Output the [x, y] coordinate of the center of the cell containing the given text.  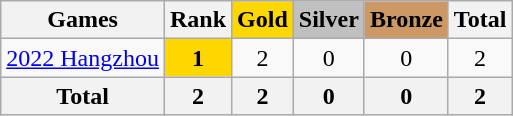
Gold [263, 20]
2022 Hangzhou [83, 58]
Games [83, 20]
Bronze [406, 20]
1 [198, 58]
Rank [198, 20]
Silver [328, 20]
